Return the (X, Y) coordinate for the center point of the cell that contains the specified text.  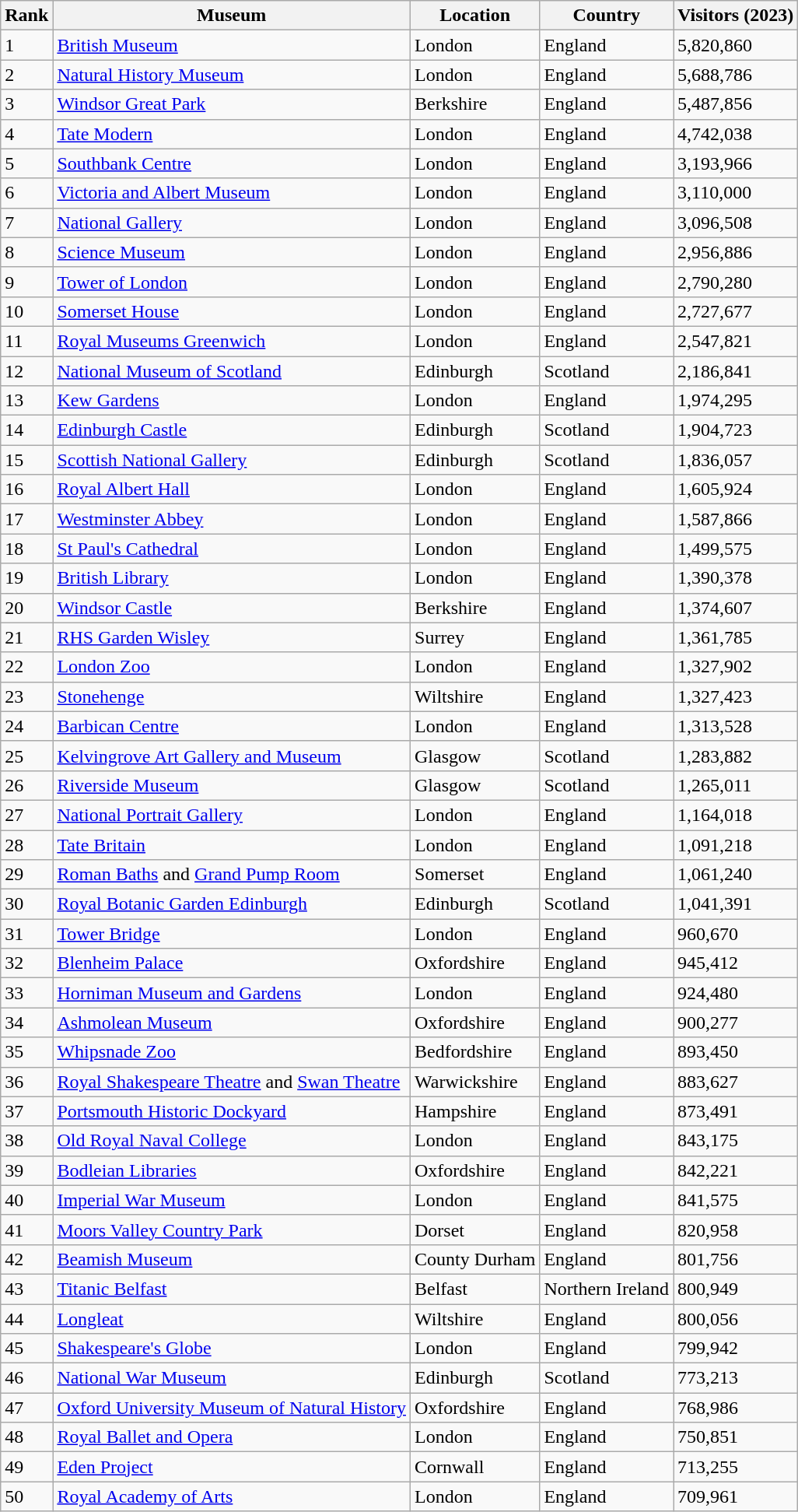
5,487,856 (736, 104)
37 (26, 1111)
Windsor Castle (232, 608)
750,851 (736, 1437)
Visitors (2023) (736, 16)
35 (26, 1052)
National Museum of Scotland (232, 371)
40 (26, 1200)
2 (26, 75)
1,265,011 (736, 785)
Royal Shakespeare Theatre and Swan Theatre (232, 1082)
44 (26, 1319)
Tower Bridge (232, 934)
47 (26, 1408)
1,605,924 (736, 489)
49 (26, 1467)
Museum (232, 16)
Royal Academy of Arts (232, 1496)
Hampshire (475, 1111)
4 (26, 134)
Location (475, 16)
Royal Museums Greenwich (232, 341)
713,255 (736, 1467)
820,958 (736, 1230)
32 (26, 963)
3,110,000 (736, 193)
801,756 (736, 1259)
Royal Albert Hall (232, 489)
1,283,882 (736, 756)
20 (26, 608)
46 (26, 1378)
773,213 (736, 1378)
17 (26, 519)
22 (26, 667)
Moors Valley Country Park (232, 1230)
Rank (26, 16)
800,056 (736, 1319)
Windsor Great Park (232, 104)
Edinburgh Castle (232, 430)
Warwickshire (475, 1082)
45 (26, 1349)
15 (26, 460)
2,727,677 (736, 311)
2,547,821 (736, 341)
8 (26, 252)
1,361,785 (736, 637)
Scottish National Gallery (232, 460)
30 (26, 904)
Beamish Museum (232, 1259)
842,221 (736, 1170)
Blenheim Palace (232, 963)
Belfast (475, 1289)
1,836,057 (736, 460)
Tower of London (232, 282)
Longleat (232, 1319)
Stonehenge (232, 696)
Victoria and Albert Museum (232, 193)
1,904,723 (736, 430)
16 (26, 489)
50 (26, 1496)
5 (26, 163)
14 (26, 430)
National Portrait Gallery (232, 815)
924,480 (736, 993)
Shakespeare's Globe (232, 1349)
48 (26, 1437)
2,790,280 (736, 282)
3,096,508 (736, 223)
Ashmolean Museum (232, 1023)
Horniman Museum and Gardens (232, 993)
5,688,786 (736, 75)
2,186,841 (736, 371)
38 (26, 1141)
26 (26, 785)
Kew Gardens (232, 401)
3,193,966 (736, 163)
9 (26, 282)
1,974,295 (736, 401)
London Zoo (232, 667)
10 (26, 311)
12 (26, 371)
National War Museum (232, 1378)
National Gallery (232, 223)
1,313,528 (736, 726)
Tate Modern (232, 134)
1,061,240 (736, 875)
21 (26, 637)
945,412 (736, 963)
18 (26, 549)
800,949 (736, 1289)
Somerset (475, 875)
1,327,423 (736, 696)
1,499,575 (736, 549)
Tate Britain (232, 844)
873,491 (736, 1111)
799,942 (736, 1349)
2,956,886 (736, 252)
42 (26, 1259)
27 (26, 815)
1,041,391 (736, 904)
Eden Project (232, 1467)
Science Museum (232, 252)
23 (26, 696)
Northern Ireland (607, 1289)
841,575 (736, 1200)
Portsmouth Historic Dockyard (232, 1111)
Cornwall (475, 1467)
St Paul's Cathedral (232, 549)
4,742,038 (736, 134)
County Durham (475, 1259)
31 (26, 934)
13 (26, 401)
34 (26, 1023)
British Museum (232, 45)
29 (26, 875)
Kelvingrove Art Gallery and Museum (232, 756)
Bedfordshire (475, 1052)
Natural History Museum (232, 75)
Westminster Abbey (232, 519)
Dorset (475, 1230)
Somerset House (232, 311)
Whipsnade Zoo (232, 1052)
43 (26, 1289)
3 (26, 104)
Old Royal Naval College (232, 1141)
7 (26, 223)
1,327,902 (736, 667)
1,587,866 (736, 519)
19 (26, 578)
Southbank Centre (232, 163)
33 (26, 993)
24 (26, 726)
5,820,860 (736, 45)
39 (26, 1170)
1,164,018 (736, 815)
Riverside Museum (232, 785)
883,627 (736, 1082)
Royal Botanic Garden Edinburgh (232, 904)
41 (26, 1230)
709,961 (736, 1496)
893,450 (736, 1052)
Titanic Belfast (232, 1289)
RHS Garden Wisley (232, 637)
1,390,378 (736, 578)
843,175 (736, 1141)
768,986 (736, 1408)
900,277 (736, 1023)
25 (26, 756)
Royal Ballet and Opera (232, 1437)
Barbican Centre (232, 726)
1,091,218 (736, 844)
1 (26, 45)
1,374,607 (736, 608)
28 (26, 844)
Roman Baths and Grand Pump Room (232, 875)
Country (607, 16)
6 (26, 193)
Surrey (475, 637)
Oxford University Museum of Natural History (232, 1408)
Imperial War Museum (232, 1200)
British Library (232, 578)
36 (26, 1082)
Bodleian Libraries (232, 1170)
960,670 (736, 934)
11 (26, 341)
